Find where the given text appears and provide that cell's center as (X, Y) coordinate. 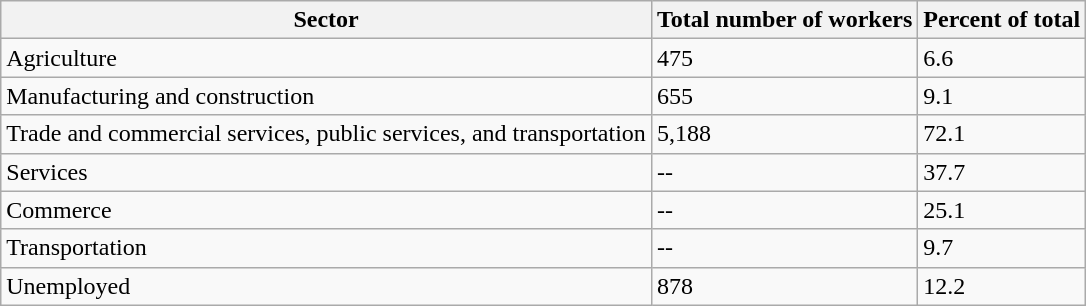
5,188 (784, 134)
9.7 (1002, 248)
Services (326, 172)
25.1 (1002, 210)
37.7 (1002, 172)
Manufacturing and construction (326, 96)
475 (784, 58)
655 (784, 96)
Sector (326, 20)
Trade and commercial services, public services, and transportation (326, 134)
878 (784, 286)
Percent of total (1002, 20)
Commerce (326, 210)
12.2 (1002, 286)
72.1 (1002, 134)
9.1 (1002, 96)
Agriculture (326, 58)
6.6 (1002, 58)
Total number of workers (784, 20)
Transportation (326, 248)
Unemployed (326, 286)
